From the cell containing the given text, extract its center point as (x, y) coordinate. 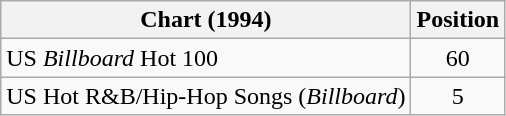
Position (458, 20)
US Hot R&B/Hip-Hop Songs (Billboard) (206, 96)
5 (458, 96)
Chart (1994) (206, 20)
US Billboard Hot 100 (206, 58)
60 (458, 58)
